Determine the [x, y] coordinate at the center of the cell enclosing the given text.  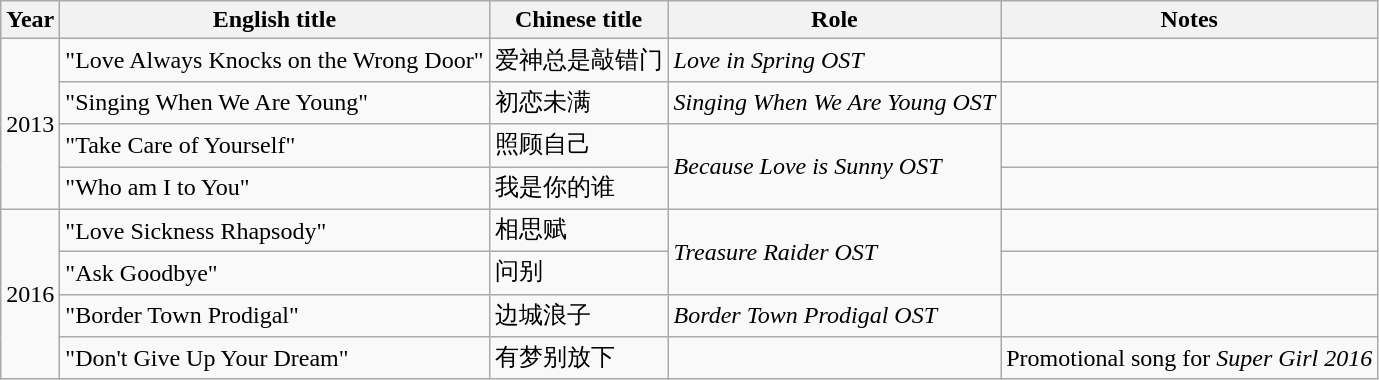
问别 [578, 274]
"Ask Goodbye" [274, 274]
"Take Care of Yourself" [274, 146]
"Love Sickness Rhapsody" [274, 230]
初恋未满 [578, 102]
Singing When We Are Young OST [834, 102]
Promotional song for Super Girl 2016 [1190, 358]
Border Town Prodigal OST [834, 316]
2013 [30, 124]
"Border Town Prodigal" [274, 316]
Year [30, 20]
Because Love is Sunny OST [834, 166]
"Who am I to You" [274, 188]
Notes [1190, 20]
边城浪子 [578, 316]
"Singing When We Are Young" [274, 102]
Treasure Raider OST [834, 252]
Role [834, 20]
相思赋 [578, 230]
爱神总是敲错门 [578, 60]
我是你的谁 [578, 188]
Love in Spring OST [834, 60]
Chinese title [578, 20]
有梦别放下 [578, 358]
2016 [30, 294]
"Love Always Knocks on the Wrong Door" [274, 60]
English title [274, 20]
照顾自己 [578, 146]
"Don't Give Up Your Dream" [274, 358]
